Return [x, y] of the center of cell containing provided text 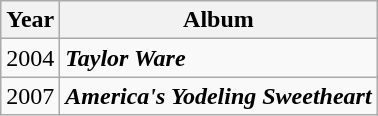
America's Yodeling Sweetheart [218, 96]
Album [218, 20]
2007 [30, 96]
2004 [30, 58]
Taylor Ware [218, 58]
Year [30, 20]
